Extract the [x, y] coordinate from the center of the cell holding the provided text.  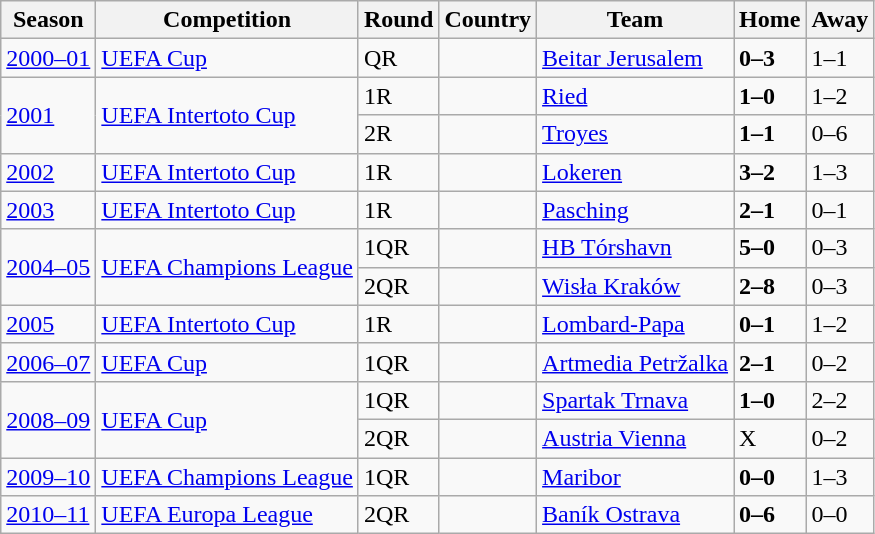
2009–10 [48, 477]
2002 [48, 172]
2–2 [840, 400]
Country [488, 20]
2010–11 [48, 515]
Away [840, 20]
Artmedia Petržalka [636, 362]
X [770, 438]
2R [398, 134]
QR [398, 58]
Beitar Jerusalem [636, 58]
Maribor [636, 477]
2005 [48, 324]
Season [48, 20]
Team [636, 20]
2001 [48, 115]
2003 [48, 210]
3–2 [770, 172]
Troyes [636, 134]
2–8 [770, 286]
2006–07 [48, 362]
Baník Ostrava [636, 515]
2004–05 [48, 267]
Pasching [636, 210]
Lokeren [636, 172]
Wisła Kraków [636, 286]
Competition [228, 20]
Home [770, 20]
UEFA Europa League [228, 515]
2008–09 [48, 419]
Spartak Trnava [636, 400]
Austria Vienna [636, 438]
5–0 [770, 248]
Ried [636, 96]
Lombard-Papa [636, 324]
Round [398, 20]
HB Tórshavn [636, 248]
2000–01 [48, 58]
